Output the (X, Y) coordinate of the center of the cell containing the given text.  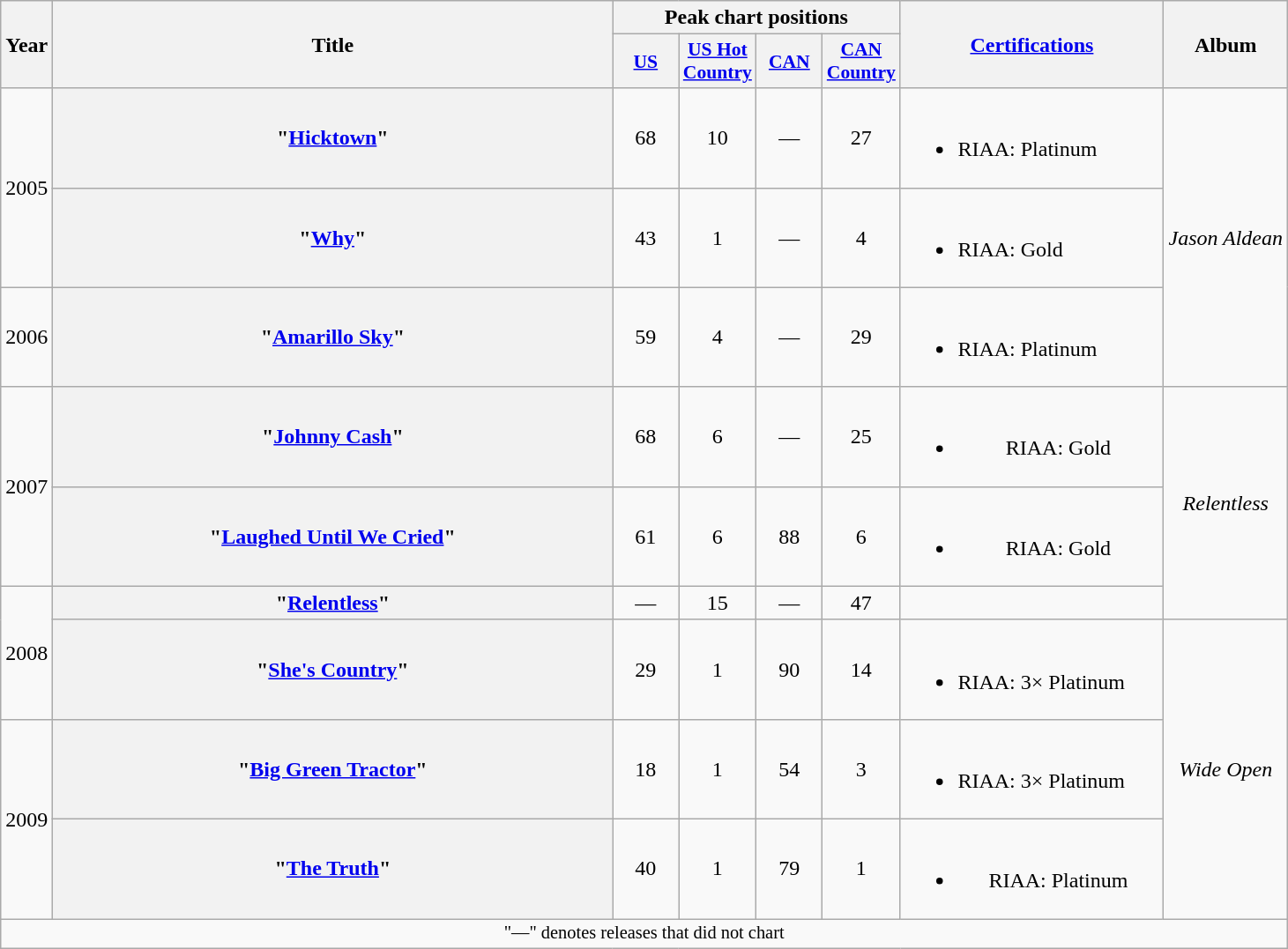
Jason Aldean (1225, 238)
US (645, 62)
54 (790, 768)
"She's Country" (333, 670)
"The Truth" (333, 869)
2008 (26, 652)
Wide Open (1225, 768)
Year (26, 44)
Title (333, 44)
Peak chart positions (756, 18)
"Amarillo Sky" (333, 337)
Album (1225, 44)
40 (645, 869)
59 (645, 337)
2007 (26, 486)
"Johnny Cash" (333, 437)
10 (718, 137)
15 (718, 603)
14 (861, 670)
"Relentless" (333, 603)
Relentless (1225, 503)
US Hot Country (718, 62)
CAN Country (861, 62)
2009 (26, 819)
25 (861, 437)
43 (645, 238)
47 (861, 603)
"Laughed Until We Cried" (333, 536)
"Hicktown" (333, 137)
Certifications (1031, 44)
61 (645, 536)
3 (861, 768)
"Why" (333, 238)
CAN (790, 62)
2006 (26, 337)
2005 (26, 188)
90 (790, 670)
88 (790, 536)
18 (645, 768)
"Big Green Tractor" (333, 768)
"—" denotes releases that did not chart (644, 933)
79 (790, 869)
27 (861, 137)
